From the cell containing the given text, extract its center point as (X, Y) coordinate. 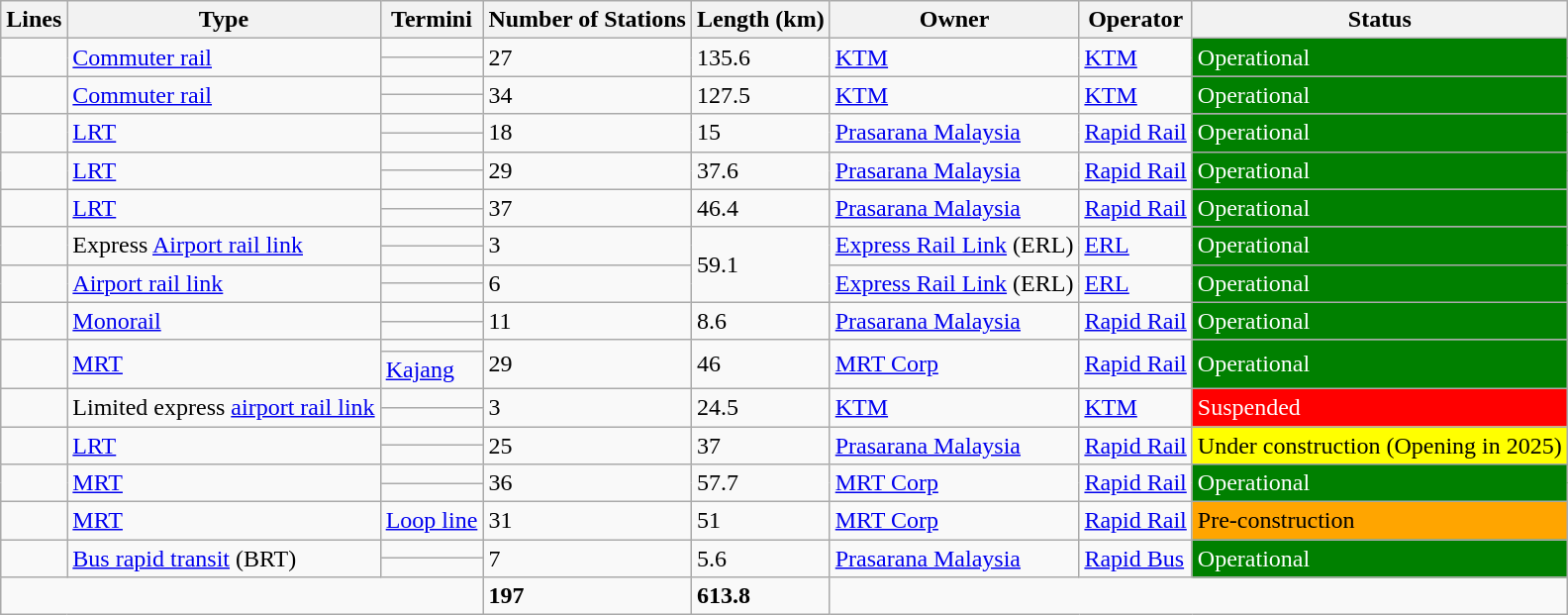
31 (588, 521)
59.1 (760, 264)
Limited express airport rail link (224, 407)
34 (588, 95)
5.6 (760, 559)
51 (760, 521)
Kajang (432, 369)
Express Airport rail link (224, 246)
Length (km) (760, 20)
Rapid Bus (1135, 559)
Status (1380, 20)
57.7 (760, 483)
Under construction (Opening in 2025) (1380, 445)
613.8 (760, 596)
24.5 (760, 407)
37.6 (760, 170)
Number of Stations (588, 20)
Airport rail link (224, 283)
18 (588, 133)
8.6 (760, 321)
135.6 (760, 57)
15 (760, 133)
Lines (34, 20)
Loop line (432, 521)
Owner (954, 20)
11 (588, 321)
25 (588, 445)
Operator (1135, 20)
6 (588, 283)
197 (588, 596)
Pre-construction (1380, 521)
Termini (432, 20)
Bus rapid transit (BRT) (224, 559)
Monorail (224, 321)
7 (588, 559)
127.5 (760, 95)
27 (588, 57)
46.4 (760, 208)
36 (588, 483)
46 (760, 364)
Type (224, 20)
Suspended (1380, 407)
